Locate the cell with the specified text and output its (X, Y) center coordinate. 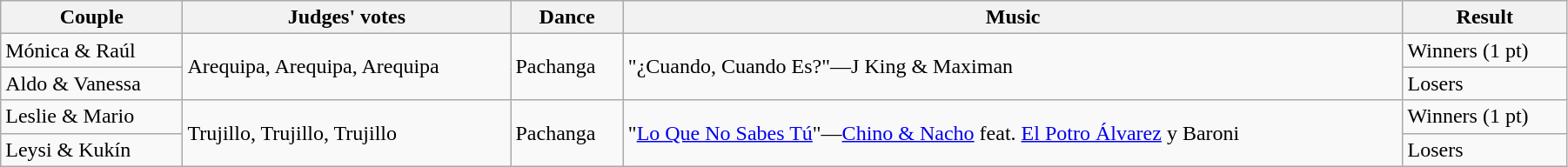
Trujillo, Trujillo, Trujillo (346, 133)
Couple (92, 17)
Dance (567, 17)
Leslie & Mario (92, 117)
"¿Cuando, Cuando Es?"—J King & Maximan (1013, 67)
Result (1484, 17)
Music (1013, 17)
Leysi & Kukín (92, 150)
Judges' votes (346, 17)
Arequipa, Arequipa, Arequipa (346, 67)
Mónica & Raúl (92, 50)
Aldo & Vanessa (92, 83)
"Lo Que No Sabes Tú"—Chino & Nacho feat. El Potro Álvarez y Baroni (1013, 133)
